Pinpoint the cell where the given text exists, returning its (x, y) midpoint coordinate. 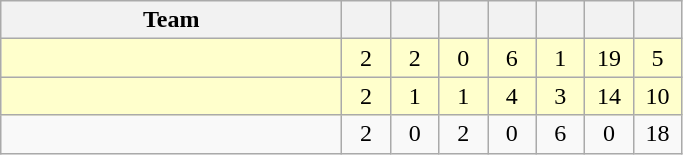
Team (172, 20)
14 (610, 96)
10 (658, 96)
5 (658, 58)
19 (610, 58)
18 (658, 134)
3 (560, 96)
4 (512, 96)
